Pinpoint the cell where the given text exists, returning its (X, Y) midpoint coordinate. 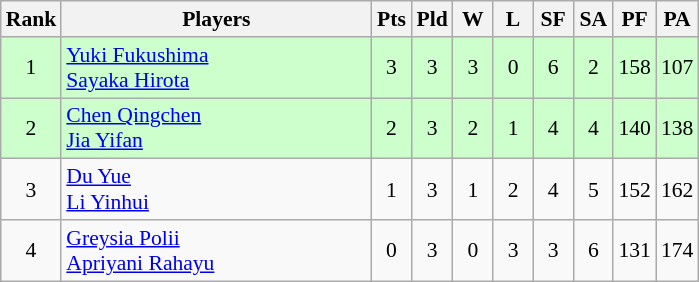
Chen Qingchen Jia Yifan (216, 128)
SA (593, 19)
W (473, 19)
Pld (432, 19)
138 (678, 128)
107 (678, 68)
162 (678, 190)
PF (634, 19)
131 (634, 250)
PA (678, 19)
158 (634, 68)
Pts (391, 19)
5 (593, 190)
Rank (32, 19)
Players (216, 19)
174 (678, 250)
Yuki Fukushima Sayaka Hirota (216, 68)
152 (634, 190)
Greysia Polii Apriyani Rahayu (216, 250)
L (513, 19)
Du Yue Li Yinhui (216, 190)
SF (553, 19)
140 (634, 128)
